Return [X, Y] of the center of cell containing provided text 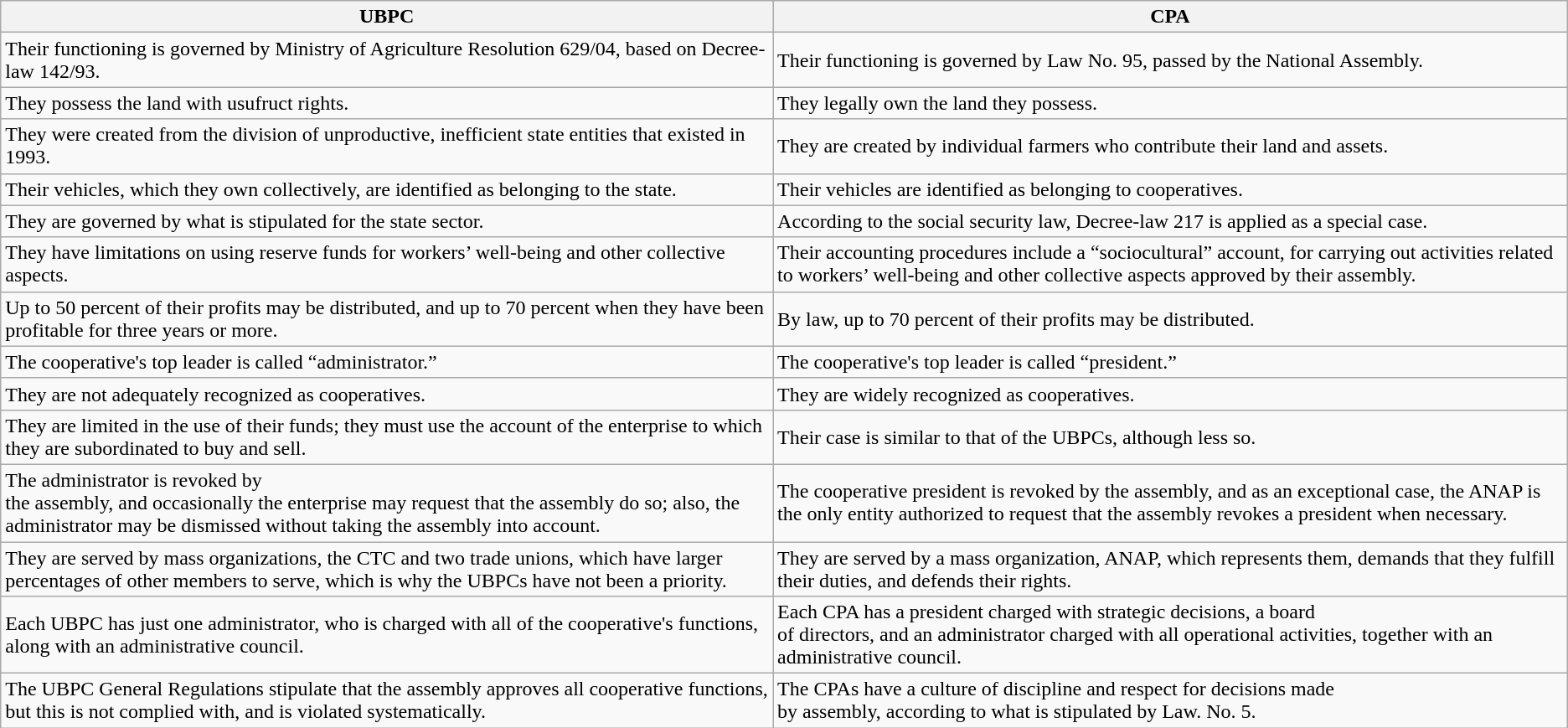
The cooperative's top leader is called “administrator.” [387, 362]
Their vehicles, which they own collectively, are identified as belonging to the state. [387, 189]
CPA [1171, 17]
Their vehicles are identified as belonging to cooperatives. [1171, 189]
Each UBPC has just one administrator, who is charged with all of the cooperative's functions, along with an administrative council. [387, 635]
They are created by individual farmers who contribute their land and assets. [1171, 146]
By law, up to 70 percent of their profits may be distributed. [1171, 318]
They legally own the land they possess. [1171, 103]
Up to 50 percent of their profits may be distributed, and up to 70 percent when they have been profitable for three years or more. [387, 318]
UBPC [387, 17]
Their case is similar to that of the UBPCs, although less so. [1171, 437]
Their functioning is governed by Ministry of Agriculture Resolution 629/04, based on Decree-law 142/93. [387, 60]
They possess the land with usufruct rights. [387, 103]
They are not adequately recognized as cooperatives. [387, 394]
They are limited in the use of their funds; they must use the account of the enterprise to which they are subordinated to buy and sell. [387, 437]
They have limitations on using reserve funds for workers’ well-being and other collective aspects. [387, 265]
They are governed by what is stipulated for the state sector. [387, 221]
The CPAs have a culture of discipline and respect for decisions madeby assembly, according to what is stipulated by Law. No. 5. [1171, 700]
According to the social security law, Decree-law 217 is applied as a special case. [1171, 221]
Their functioning is governed by Law No. 95, passed by the National Assembly. [1171, 60]
They were created from the division of unproductive, inefficient state entities that existed in 1993. [387, 146]
They are served by a mass organization, ANAP, which represents them, demands that they fulfill their duties, and defends their rights. [1171, 568]
The cooperative's top leader is called “president.” [1171, 362]
They are widely recognized as cooperatives. [1171, 394]
